Output the (X, Y) coordinate of the center of the cell containing the given text.  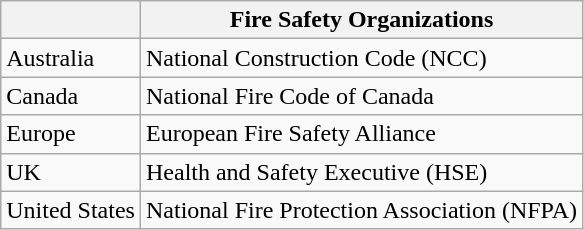
UK (71, 172)
Health and Safety Executive (HSE) (361, 172)
Australia (71, 58)
Europe (71, 134)
Canada (71, 96)
European Fire Safety Alliance (361, 134)
United States (71, 210)
National Construction Code (NCC) (361, 58)
National Fire Protection Association (NFPA) (361, 210)
National Fire Code of Canada (361, 96)
Fire Safety Organizations (361, 20)
